Capture the cell that displays the provided text and extract its (X, Y) central coordinate. 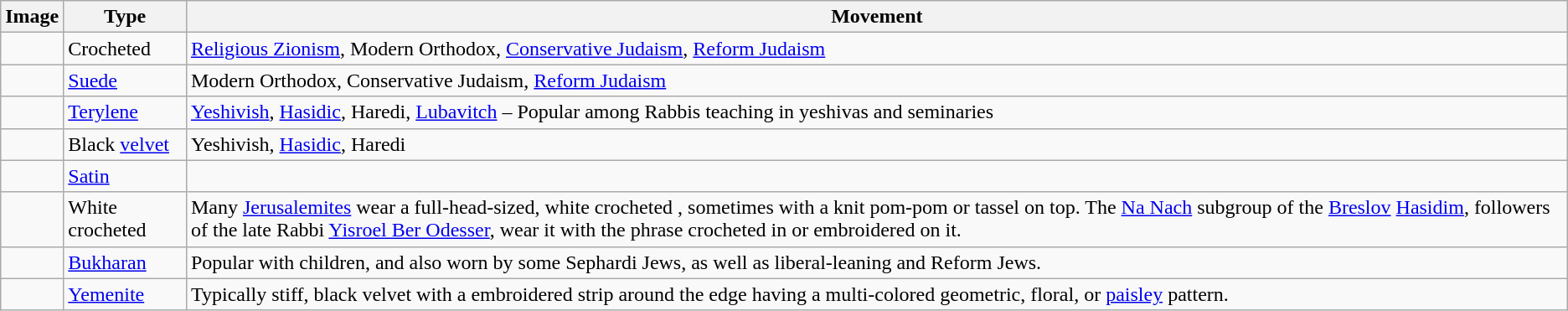
Yeshivish, Hasidic, Haredi (876, 144)
Image (32, 17)
Modern Orthodox, Conservative Judaism, Reform Judaism (876, 80)
Terylene (126, 112)
Typically stiff, black velvet with a embroidered strip around the edge having a multi-colored geometric, floral, or paisley pattern. (876, 294)
Black velvet (126, 144)
Suede (126, 80)
Yeshivish, Hasidic, Haredi, Lubavitch – Popular among Rabbis teaching in yeshivas and seminaries (876, 112)
Religious Zionism, Modern Orthodox, Conservative Judaism, Reform Judaism (876, 49)
Movement (876, 17)
Satin (126, 176)
White crocheted (126, 220)
Type (126, 17)
Yemenite (126, 294)
Popular with children, and also worn by some Sephardi Jews, as well as liberal-leaning and Reform Jews. (876, 262)
Bukharan (126, 262)
Crocheted (126, 49)
